Pinpoint the cell where the given text exists, returning its (x, y) midpoint coordinate. 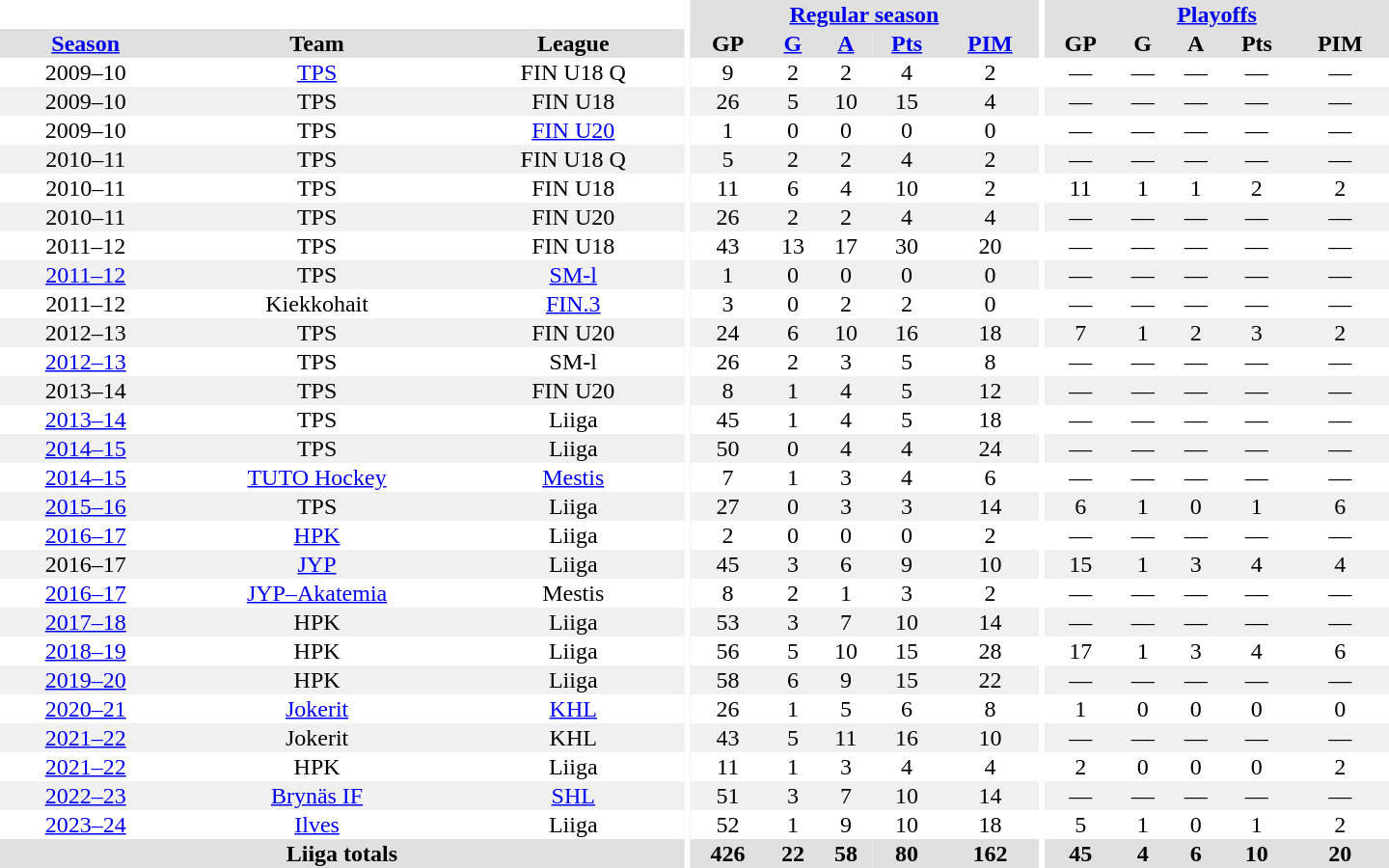
Regular season (864, 14)
JYP (316, 564)
Brynäs IF (316, 796)
13 (793, 246)
50 (728, 448)
52 (728, 825)
12 (990, 391)
28 (990, 651)
League (573, 43)
SHL (573, 796)
Team (316, 43)
162 (990, 854)
Liiga totals (341, 854)
27 (728, 506)
56 (728, 651)
Kiekkohait (316, 304)
2015–16 (85, 506)
30 (907, 246)
2020–21 (85, 709)
Season (85, 43)
Playoffs (1217, 14)
TUTO Hockey (316, 477)
2019–20 (85, 680)
FIN.3 (573, 304)
426 (728, 854)
Ilves (316, 825)
51 (728, 796)
53 (728, 622)
2018–19 (85, 651)
JYP–Akatemia (316, 593)
2022–23 (85, 796)
2017–18 (85, 622)
2023–24 (85, 825)
80 (907, 854)
